Return the [x, y] coordinate for the center point of the cell that contains the specified text.  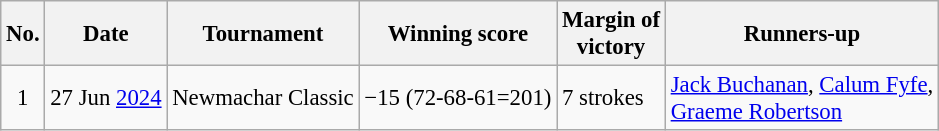
7 strokes [612, 98]
Date [106, 34]
27 Jun 2024 [106, 98]
Margin ofvictory [612, 34]
−15 (72-68-61=201) [458, 98]
Winning score [458, 34]
Tournament [263, 34]
No. [23, 34]
Newmachar Classic [263, 98]
1 [23, 98]
Runners-up [802, 34]
Jack Buchanan, Calum Fyfe, Graeme Robertson [802, 98]
